Capture the cell that displays the provided text and extract its (x, y) central coordinate. 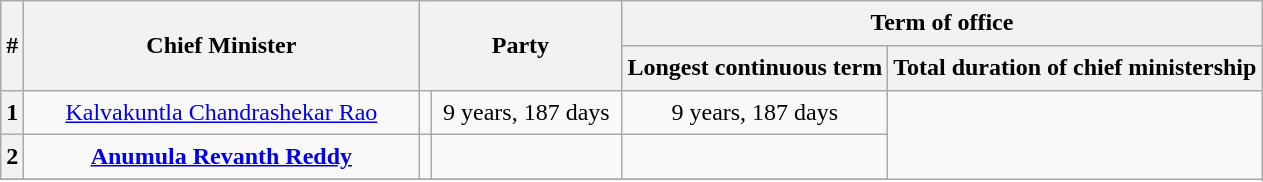
Total duration of chief ministership (1075, 68)
Kalvakuntla Chandrashekar Rao (222, 112)
Term of office (942, 24)
2 (12, 158)
Longest continuous term (755, 68)
1 (12, 112)
Party (520, 46)
Chief Minister (222, 46)
Anumula Revanth Reddy (222, 158)
# (12, 46)
